Return the [x, y] coordinate for the center point of the cell that contains the specified text.  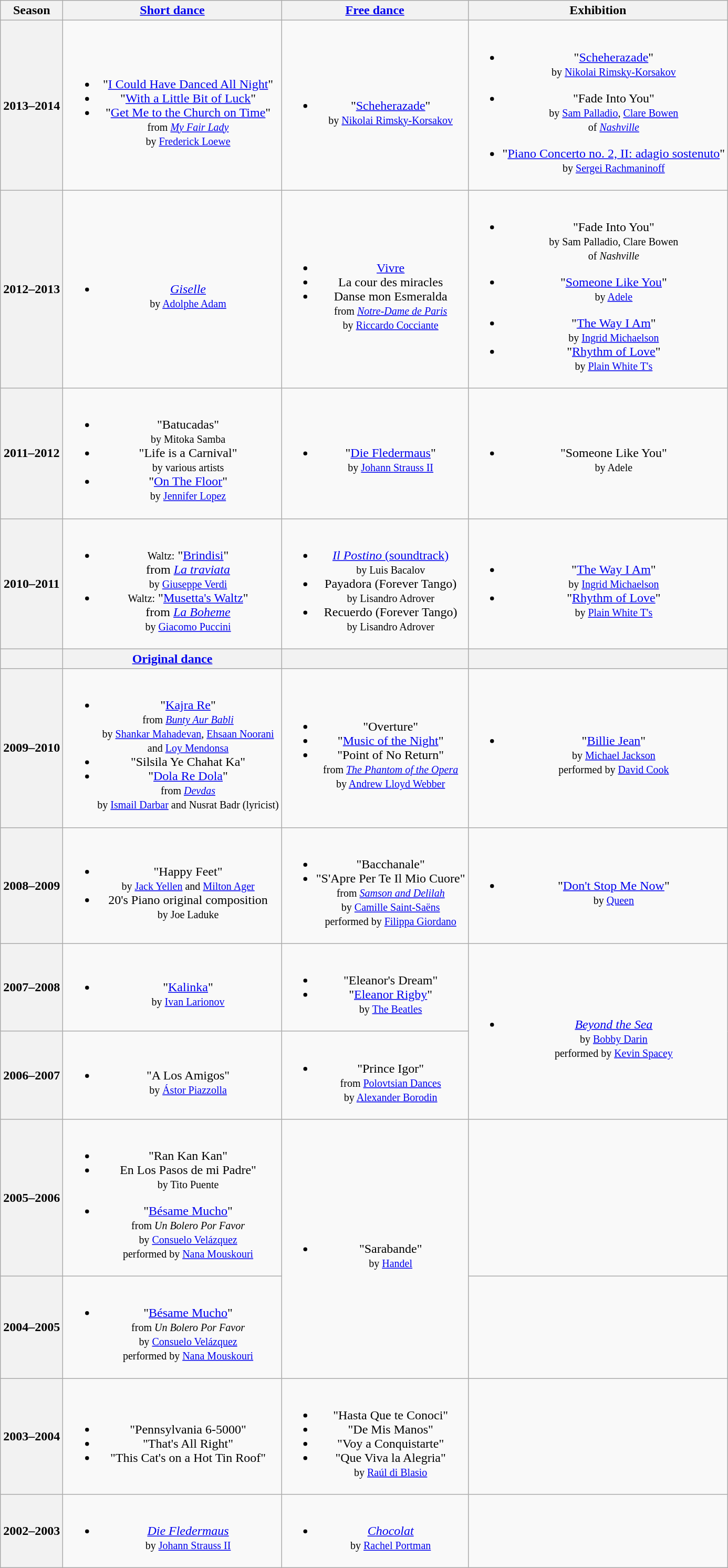
"Don't Stop Me Now" by Queen [598, 886]
2003–2004 [32, 1436]
Free dance [375, 11]
2008–2009 [32, 886]
"Billie Jean" by Michael Jackson performed by David Cook [598, 748]
"A Los Amigos" by Ástor Piazzolla [172, 1075]
"Hasta Que te Conoci""De Mis Manos""Voy a Conquistarte""Que Viva la Alegria" by Raúl di Blasio [375, 1436]
2005–2006 [32, 1198]
"Eleanor's Dream""Eleanor Rigby" by The Beatles [375, 988]
"Scheherazade" by Nikolai Rimsky-Korsakov [375, 105]
Original dance [172, 659]
2013–2014 [32, 105]
2009–2010 [32, 748]
2002–2003 [32, 1531]
"Bacchanale""S'Apre Per Te Il Mio Cuore" from Samson and Delilah by Camille Saint-Saëns performed by Filippa Giordano [375, 886]
"Overture""Music of the Night""Point of No Return" from The Phantom of the Opera by Andrew Lloyd Webber [375, 748]
"Prince Igor" from Polovtsian Dances by Alexander Borodin [375, 1075]
Beyond the Sea by Bobby Darin performed by Kevin Spacey [598, 1031]
"I Could Have Danced All Night""With a Little Bit of Luck""Get Me to the Church on Time" from My Fair Lady by Frederick Loewe [172, 105]
Giselle by Adolphe Adam [172, 289]
"Ran Kan Kan"En Los Pasos de mi Padre" by Tito Puente "Bésame Mucho" from Un Bolero Por Favor by Consuelo Velázquez performed by Nana Mouskouri [172, 1198]
"Batucadas" by Mitoka Samba "Life is a Carnival" by various artists "On The Floor" by Jennifer Lopez [172, 453]
Chocolat by Rachel Portman [375, 1531]
2011–2012 [32, 453]
Il Postino (soundtrack) by Luis Bacalov Payadora (Forever Tango) by Lisandro Adrover Recuerdo (Forever Tango) by Lisandro Adrover [375, 584]
Waltz: "Brindisi" from La traviata by Giuseppe Verdi Waltz: "Musetta's Waltz" from La Boheme by Giacomo Puccini [172, 584]
"Pennsylvania 6-5000""That's All Right""This Cat's on a Hot Tin Roof" [172, 1436]
"Sarabande" by Handel [375, 1248]
"Kalinka" by Ivan Larionov [172, 988]
"Someone Like You" by Adele [598, 453]
VivreLa cour des miraclesDanse mon Esmeralda from Notre-Dame de Paris by Riccardo Cocciante [375, 289]
"Happy Feet" by Jack Yellen and Milton Ager 20's Piano original composition by Joe Laduke [172, 886]
Exhibition [598, 11]
Season [32, 11]
Short dance [172, 11]
2012–2013 [32, 289]
"The Way I Am" by Ingrid Michaelson "Rhythm of Love" by Plain White T's [598, 584]
2010–2011 [32, 584]
Die Fledermaus by Johann Strauss II [172, 1531]
2007–2008 [32, 988]
2006–2007 [32, 1075]
2004–2005 [32, 1327]
"Bésame Mucho" from Un Bolero Por Favor by Consuelo Velázquez performed by Nana Mouskouri [172, 1327]
"Die Fledermaus" by Johann Strauss II [375, 453]
